Provide the (x, y) coordinate of the cell's center where the given text is located.  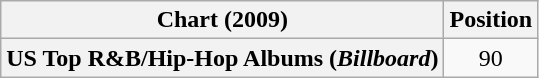
US Top R&B/Hip-Hop Albums (Billboard) (222, 58)
90 (491, 58)
Chart (2009) (222, 20)
Position (491, 20)
